Search for the cell housing the specified text and yield its [X, Y] center coordinate. 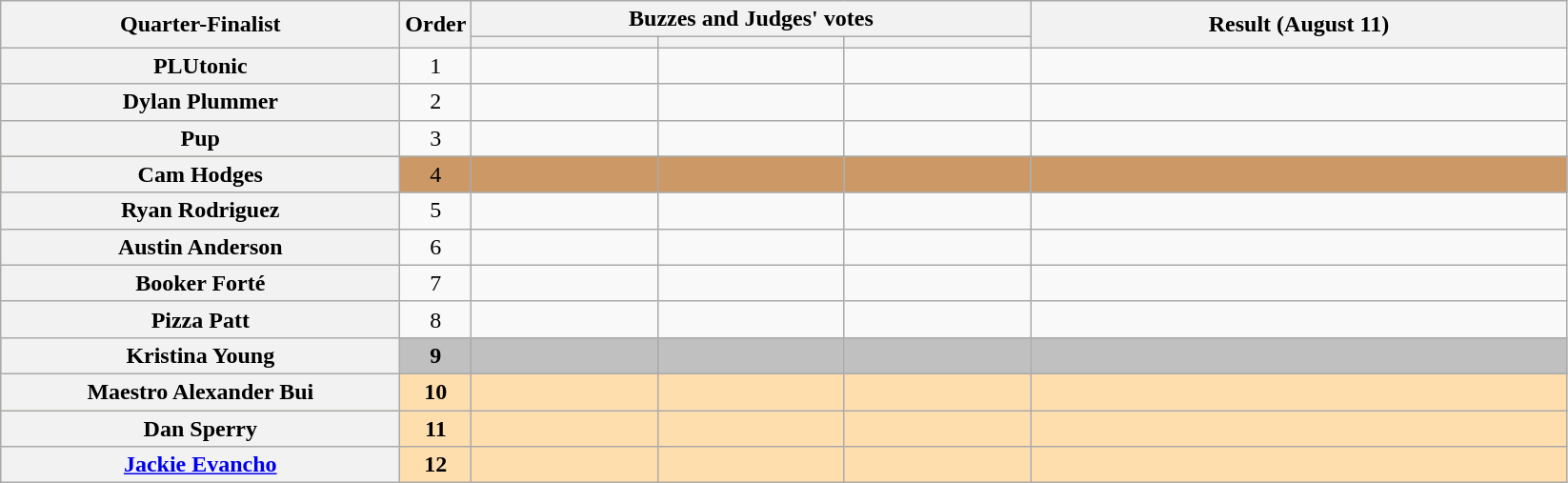
PLUtonic [200, 66]
Result (August 11) [1299, 25]
Dylan Plummer [200, 102]
12 [436, 465]
5 [436, 211]
2 [436, 102]
3 [436, 138]
Jackie Evancho [200, 465]
4 [436, 174]
Kristina Young [200, 355]
11 [436, 428]
Order [436, 25]
Quarter-Finalist [200, 25]
Dan Sperry [200, 428]
Pup [200, 138]
Buzzes and Judges' votes [751, 19]
Booker Forté [200, 283]
Cam Hodges [200, 174]
Pizza Patt [200, 319]
1 [436, 66]
Ryan Rodriguez [200, 211]
Maestro Alexander Bui [200, 392]
9 [436, 355]
Austin Anderson [200, 247]
7 [436, 283]
10 [436, 392]
6 [436, 247]
8 [436, 319]
